Output the [X, Y] coordinate of the center of the cell containing the given text.  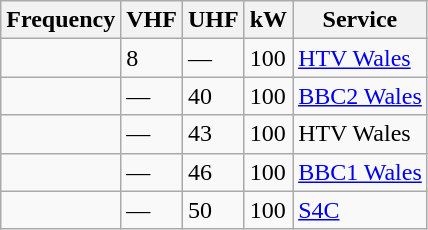
8 [152, 58]
50 [213, 210]
Frequency [61, 20]
kW [268, 20]
S4C [360, 210]
40 [213, 96]
VHF [152, 20]
46 [213, 172]
BBC1 Wales [360, 172]
43 [213, 134]
Service [360, 20]
UHF [213, 20]
BBC2 Wales [360, 96]
